Identify which cell holds the provided text, then report its [x, y] central coordinate. 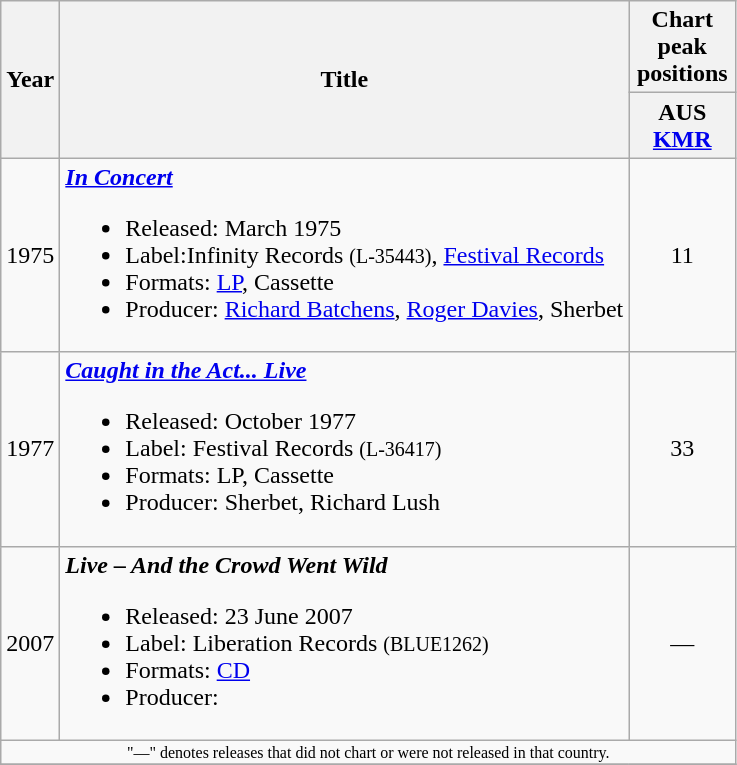
33 [682, 449]
— [682, 643]
Year [30, 80]
1977 [30, 449]
2007 [30, 643]
Title [344, 80]
Live – And the Crowd Went WildReleased: 23 June 2007Label: Liberation Records (BLUE1262)Formats: CDProducer: [344, 643]
"—" denotes releases that did not chart or were not released in that country. [368, 752]
AUSKMR [682, 126]
Chart peak positions [682, 47]
1975 [30, 255]
Caught in the Act... LiveReleased: October 1977Label: Festival Records (L-36417)Formats: LP, CassetteProducer: Sherbet, Richard Lush [344, 449]
11 [682, 255]
